Determine the [X, Y] coordinate at the center of the cell enclosing the given text.  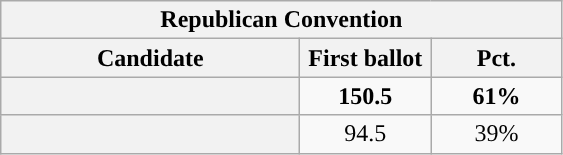
61% [496, 96]
39% [496, 134]
94.5 [366, 134]
Republican Convention [282, 20]
Candidate [150, 58]
First ballot [366, 58]
150.5 [366, 96]
Pct. [496, 58]
